Pinpoint the cell where the given text exists, returning its (X, Y) midpoint coordinate. 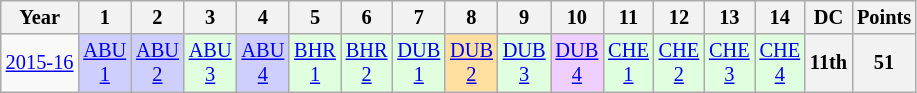
13 (729, 17)
2015-16 (40, 63)
DUB2 (472, 63)
2 (158, 17)
51 (884, 63)
4 (264, 17)
CHE1 (628, 63)
DUB1 (418, 63)
9 (524, 17)
1 (104, 17)
10 (578, 17)
ABU4 (264, 63)
ABU1 (104, 63)
8 (472, 17)
CHE4 (780, 63)
6 (367, 17)
3 (210, 17)
DUB4 (578, 63)
11 (628, 17)
DC (828, 17)
14 (780, 17)
Points (884, 17)
BHR2 (367, 63)
ABU3 (210, 63)
CHE3 (729, 63)
12 (679, 17)
5 (315, 17)
ABU2 (158, 63)
DUB3 (524, 63)
7 (418, 17)
Year (40, 17)
11th (828, 63)
CHE2 (679, 63)
BHR1 (315, 63)
